Return the [X, Y] coordinate for the center point of the cell that contains the specified text.  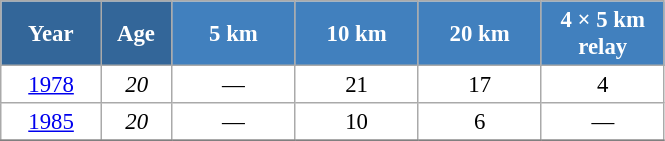
5 km [234, 34]
1985 [52, 122]
4 [602, 85]
4 × 5 km relay [602, 34]
6 [480, 122]
10 [356, 122]
21 [356, 85]
Age [136, 34]
10 km [356, 34]
17 [480, 85]
1978 [52, 85]
20 km [480, 34]
Year [52, 34]
